Detect which cell encompasses the target text, then output its [x, y] center coordinate. 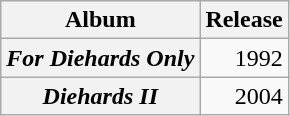
Diehards II [100, 96]
Release [244, 20]
Album [100, 20]
1992 [244, 58]
2004 [244, 96]
For Diehards Only [100, 58]
